Determine the (X, Y) coordinate at the center of the cell enclosing the given text.  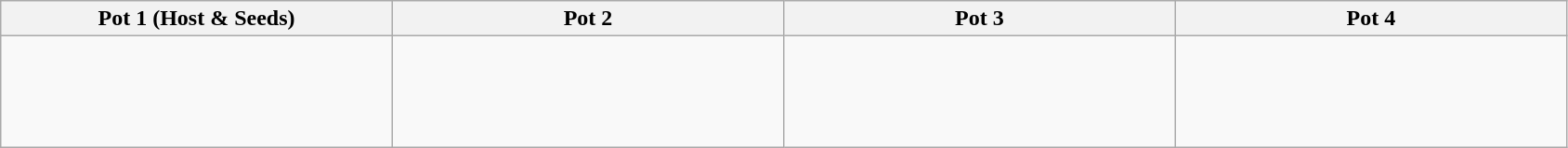
Pot 2 (587, 19)
Pot 3 (979, 19)
Pot 1 (Host & Seeds) (197, 19)
Pot 4 (1371, 19)
